From the cell containing the given text, extract its center point as (X, Y) coordinate. 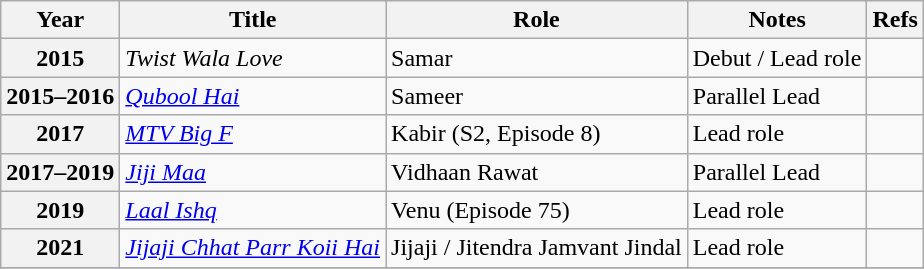
Laal Ishq (253, 210)
Refs (895, 20)
Kabir (S2, Episode 8) (537, 134)
Notes (777, 20)
2015–2016 (60, 96)
Jijaji Chhat Parr Koii Hai (253, 248)
2019 (60, 210)
Role (537, 20)
Debut / Lead role (777, 58)
Samar (537, 58)
Vidhaan Rawat (537, 172)
MTV Big F (253, 134)
Jiji Maa (253, 172)
Qubool Hai (253, 96)
Twist Wala Love (253, 58)
Sameer (537, 96)
Year (60, 20)
2017–2019 (60, 172)
2015 (60, 58)
Title (253, 20)
Jijaji / Jitendra Jamvant Jindal (537, 248)
2017 (60, 134)
Venu (Episode 75) (537, 210)
2021 (60, 248)
